Find where the given text appears and provide that cell's center as (x, y) coordinate. 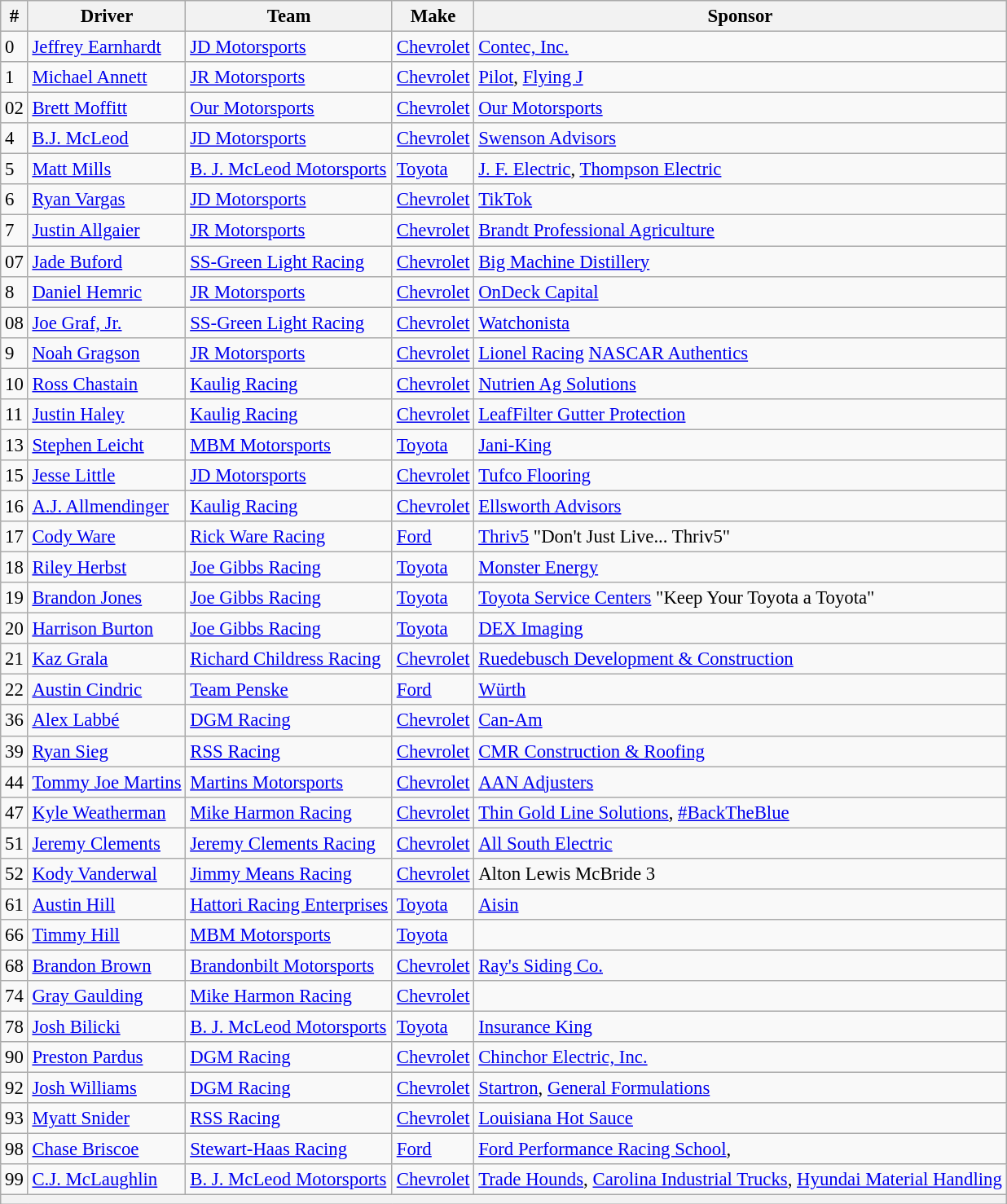
21 (15, 659)
Jade Buford (107, 261)
10 (15, 384)
Ford Performance Racing School, (740, 1149)
47 (15, 812)
07 (15, 261)
Timmy Hill (107, 935)
Driver (107, 16)
Alton Lewis McBride 3 (740, 874)
Make (433, 16)
68 (15, 965)
Michael Annett (107, 77)
Team (289, 16)
Kody Vanderwal (107, 874)
15 (15, 476)
Justin Allgaier (107, 231)
Hattori Racing Enterprises (289, 904)
TikTok (740, 200)
Swenson Advisors (740, 138)
Matt Mills (107, 169)
Kaz Grala (107, 659)
Stephen Leicht (107, 445)
5 (15, 169)
Sponsor (740, 16)
92 (15, 1088)
Jimmy Means Racing (289, 874)
Jeremy Clements Racing (289, 843)
Joe Graf, Jr. (107, 323)
98 (15, 1149)
A.J. Allmendinger (107, 506)
Chase Briscoe (107, 1149)
08 (15, 323)
9 (15, 353)
Würth (740, 690)
Jeremy Clements (107, 843)
Brandt Professional Agriculture (740, 231)
Toyota Service Centers "Keep Your Toyota a Toyota" (740, 598)
Riley Herbst (107, 568)
36 (15, 721)
44 (15, 782)
4 (15, 138)
39 (15, 751)
Brett Moffitt (107, 108)
Brandonbilt Motorsports (289, 965)
Kyle Weatherman (107, 812)
Brandon Brown (107, 965)
18 (15, 568)
Jani-King (740, 445)
11 (15, 415)
Monster Energy (740, 568)
Tommy Joe Martins (107, 782)
Thin Gold Line Solutions, #BackTheBlue (740, 812)
Team Penske (289, 690)
AAN Adjusters (740, 782)
Cody Ware (107, 537)
16 (15, 506)
Josh Williams (107, 1088)
Pilot, Flying J (740, 77)
13 (15, 445)
8 (15, 292)
Alex Labbé (107, 721)
Aisin (740, 904)
52 (15, 874)
Insurance King (740, 1027)
Richard Childress Racing (289, 659)
Ryan Vargas (107, 200)
Gray Gaulding (107, 996)
LeafFilter Gutter Protection (740, 415)
19 (15, 598)
Trade Hounds, Carolina Industrial Trucks, Hyundai Material Handling (740, 1180)
OnDeck Capital (740, 292)
Preston Pardus (107, 1057)
66 (15, 935)
Stewart-Haas Racing (289, 1149)
90 (15, 1057)
Chinchor Electric, Inc. (740, 1057)
0 (15, 47)
99 (15, 1180)
Contec, Inc. (740, 47)
7 (15, 231)
Watchonista (740, 323)
Ellsworth Advisors (740, 506)
93 (15, 1118)
6 (15, 200)
C.J. McLaughlin (107, 1180)
Ray's Siding Co. (740, 965)
CMR Construction & Roofing (740, 751)
02 (15, 108)
Louisiana Hot Sauce (740, 1118)
17 (15, 537)
Tufco Flooring (740, 476)
Big Machine Distillery (740, 261)
Ruedebusch Development & Construction (740, 659)
Startron, General Formulations (740, 1088)
61 (15, 904)
Ross Chastain (107, 384)
Brandon Jones (107, 598)
51 (15, 843)
Austin Hill (107, 904)
22 (15, 690)
78 (15, 1027)
Josh Bilicki (107, 1027)
Martins Motorsports (289, 782)
All South Electric (740, 843)
Daniel Hemric (107, 292)
Ryan Sieg (107, 751)
Lionel Racing NASCAR Authentics (740, 353)
Rick Ware Racing (289, 537)
Can-Am (740, 721)
# (15, 16)
B.J. McLeod (107, 138)
Jesse Little (107, 476)
Justin Haley (107, 415)
J. F. Electric, Thompson Electric (740, 169)
Austin Cindric (107, 690)
Jeffrey Earnhardt (107, 47)
DEX Imaging (740, 629)
Noah Gragson (107, 353)
Thriv5 "Don't Just Live... Thriv5" (740, 537)
Harrison Burton (107, 629)
1 (15, 77)
20 (15, 629)
Myatt Snider (107, 1118)
74 (15, 996)
Nutrien Ag Solutions (740, 384)
